Locate the cell with the specified text and output its [x, y] center coordinate. 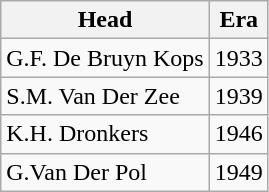
S.M. Van Der Zee [105, 96]
1949 [238, 172]
1933 [238, 58]
1946 [238, 134]
G.F. De Bruyn Kops [105, 58]
G.Van Der Pol [105, 172]
1939 [238, 96]
K.H. Dronkers [105, 134]
Era [238, 20]
Head [105, 20]
